For the text-containing cell, return its midpoint in (X, Y) coordinate format. 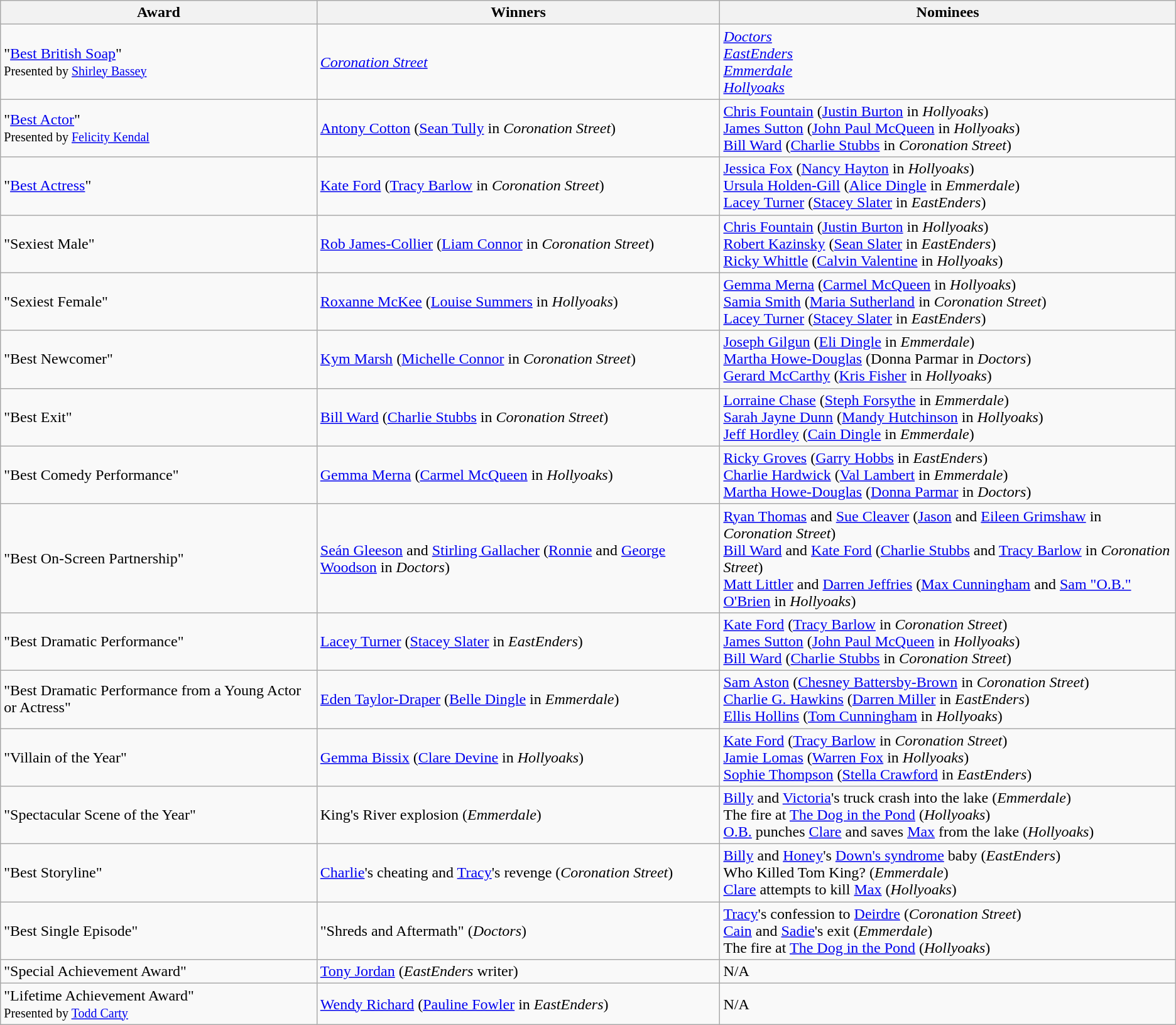
"Best Dramatic Performance" (159, 641)
Doctors EastEnders Emmerdale Hollyoaks (947, 62)
"Best Single Episode" (159, 931)
"Best Exit" (159, 417)
Kym Marsh (Michelle Connor in Coronation Street) (518, 359)
"Best Storyline" (159, 873)
Jessica Fox (Nancy Hayton in Hollyoaks) Ursula Holden-Gill (Alice Dingle in Emmerdale) Lacey Turner (Stacey Slater in EastEnders) (947, 186)
"Best Actor"Presented by Felicity Kendal (159, 128)
Gemma Merna (Carmel McQueen in Hollyoaks) Samia Smith (Maria Sutherland in Coronation Street) Lacey Turner (Stacey Slater in EastEnders) (947, 301)
"Spectacular Scene of the Year" (159, 815)
Rob James-Collier (Liam Connor in Coronation Street) (518, 244)
Lorraine Chase (Steph Forsythe in Emmerdale) Sarah Jayne Dunn (Mandy Hutchinson in Hollyoaks) Jeff Hordley (Cain Dingle in Emmerdale) (947, 417)
Lacey Turner (Stacey Slater in EastEnders) (518, 641)
Ricky Groves (Garry Hobbs in EastEnders) Charlie Hardwick (Val Lambert in Emmerdale) Martha Howe-Douglas (Donna Parmar in Doctors) (947, 475)
"Best British Soap"Presented by Shirley Bassey (159, 62)
Kate Ford (Tracy Barlow in Coronation Street) (518, 186)
Seán Gleeson and Stirling Gallacher (Ronnie and George Woodson in Doctors) (518, 558)
Eden Taylor-Draper (Belle Dingle in Emmerdale) (518, 699)
"Sexiest Male" (159, 244)
"Best On-Screen Partnership" (159, 558)
King's River explosion (Emmerdale) (518, 815)
"Best Newcomer" (159, 359)
Gemma Bissix (Clare Devine in Hollyoaks) (518, 757)
Coronation Street (518, 62)
Kate Ford (Tracy Barlow in Coronation Street) James Sutton (John Paul McQueen in Hollyoaks) Bill Ward (Charlie Stubbs in Coronation Street) (947, 641)
Tony Jordan (EastEnders writer) (518, 972)
Chris Fountain (Justin Burton in Hollyoaks) James Sutton (John Paul McQueen in Hollyoaks) Bill Ward (Charlie Stubbs in Coronation Street) (947, 128)
Joseph Gilgun (Eli Dingle in Emmerdale) Martha Howe-Douglas (Donna Parmar in Doctors) Gerard McCarthy (Kris Fisher in Hollyoaks) (947, 359)
Nominees (947, 13)
"Villain of the Year" (159, 757)
Wendy Richard (Pauline Fowler in EastEnders) (518, 1004)
"Shreds and Aftermath" (Doctors) (518, 931)
Winners (518, 13)
Kate Ford (Tracy Barlow in Coronation Street) Jamie Lomas (Warren Fox in Hollyoaks) Sophie Thompson (Stella Crawford in EastEnders) (947, 757)
Charlie's cheating and Tracy's revenge (Coronation Street) (518, 873)
Tracy's confession to Deirdre (Coronation Street) Cain and Sadie's exit (Emmerdale) The fire at The Dog in the Pond (Hollyoaks) (947, 931)
"Lifetime Achievement Award"Presented by Todd Carty (159, 1004)
"Best Comedy Performance" (159, 475)
"Best Actress" (159, 186)
Roxanne McKee (Louise Summers in Hollyoaks) (518, 301)
"Sexiest Female" (159, 301)
Gemma Merna (Carmel McQueen in Hollyoaks) (518, 475)
"Special Achievement Award" (159, 972)
"Best Dramatic Performance from a Young Actor or Actress" (159, 699)
Sam Aston (Chesney Battersby-Brown in Coronation Street) Charlie G. Hawkins (Darren Miller in EastEnders) Ellis Hollins (Tom Cunningham in Hollyoaks) (947, 699)
Chris Fountain (Justin Burton in Hollyoaks) Robert Kazinsky (Sean Slater in EastEnders) Ricky Whittle (Calvin Valentine in Hollyoaks) (947, 244)
Antony Cotton (Sean Tully in Coronation Street) (518, 128)
Award (159, 13)
Billy and Honey's Down's syndrome baby (EastEnders) Who Killed Tom King? (Emmerdale) Clare attempts to kill Max (Hollyoaks) (947, 873)
Bill Ward (Charlie Stubbs in Coronation Street) (518, 417)
